Capture the cell that displays the provided text and extract its (x, y) central coordinate. 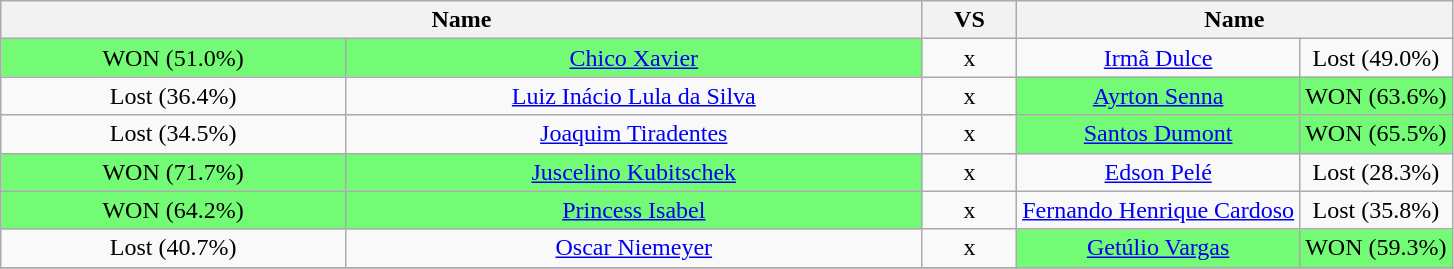
Luiz Inácio Lula da Silva (634, 96)
WON (71.7%) (174, 172)
WON (63.6%) (1376, 96)
Getúlio Vargas (1158, 248)
WON (59.3%) (1376, 248)
Princess Isabel (634, 210)
Ayrton Senna (1158, 96)
Lost (36.4%) (174, 96)
Oscar Niemeyer (634, 248)
Joaquim Tiradentes (634, 134)
Fernando Henrique Cardoso (1158, 210)
WON (51.0%) (174, 58)
Lost (35.8%) (1376, 210)
Irmã Dulce (1158, 58)
Lost (34.5%) (174, 134)
VS (969, 20)
WON (65.5%) (1376, 134)
Lost (28.3%) (1376, 172)
Lost (49.0%) (1376, 58)
Juscelino Kubitschek (634, 172)
Edson Pelé (1158, 172)
Santos Dumont (1158, 134)
WON (64.2%) (174, 210)
Lost (40.7%) (174, 248)
Chico Xavier (634, 58)
